Identify which cell holds the provided text, then report its [X, Y] central coordinate. 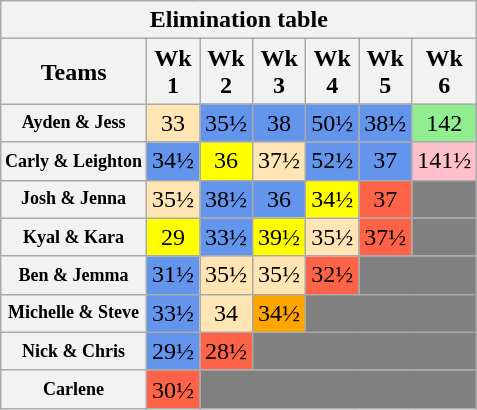
Ayden & Jess [74, 123]
Wk4 [332, 72]
29 [172, 237]
31½ [172, 275]
Carly & Leighton [74, 161]
28½ [226, 351]
Michelle & Steve [74, 313]
32½ [332, 275]
Nick & Chris [74, 351]
52½ [332, 161]
38 [280, 123]
34 [226, 313]
Wk6 [444, 72]
Wk3 [280, 72]
29½ [172, 351]
33 [172, 123]
Kyal & Kara [74, 237]
142 [444, 123]
39½ [280, 237]
Elimination table [239, 20]
Wk5 [386, 72]
Josh & Jenna [74, 199]
30½ [172, 389]
Ben & Jemma [74, 275]
Wk1 [172, 72]
141½ [444, 161]
Teams [74, 72]
Carlene [74, 389]
50½ [332, 123]
Wk2 [226, 72]
